Identify which cell holds the provided text, then report its [X, Y] central coordinate. 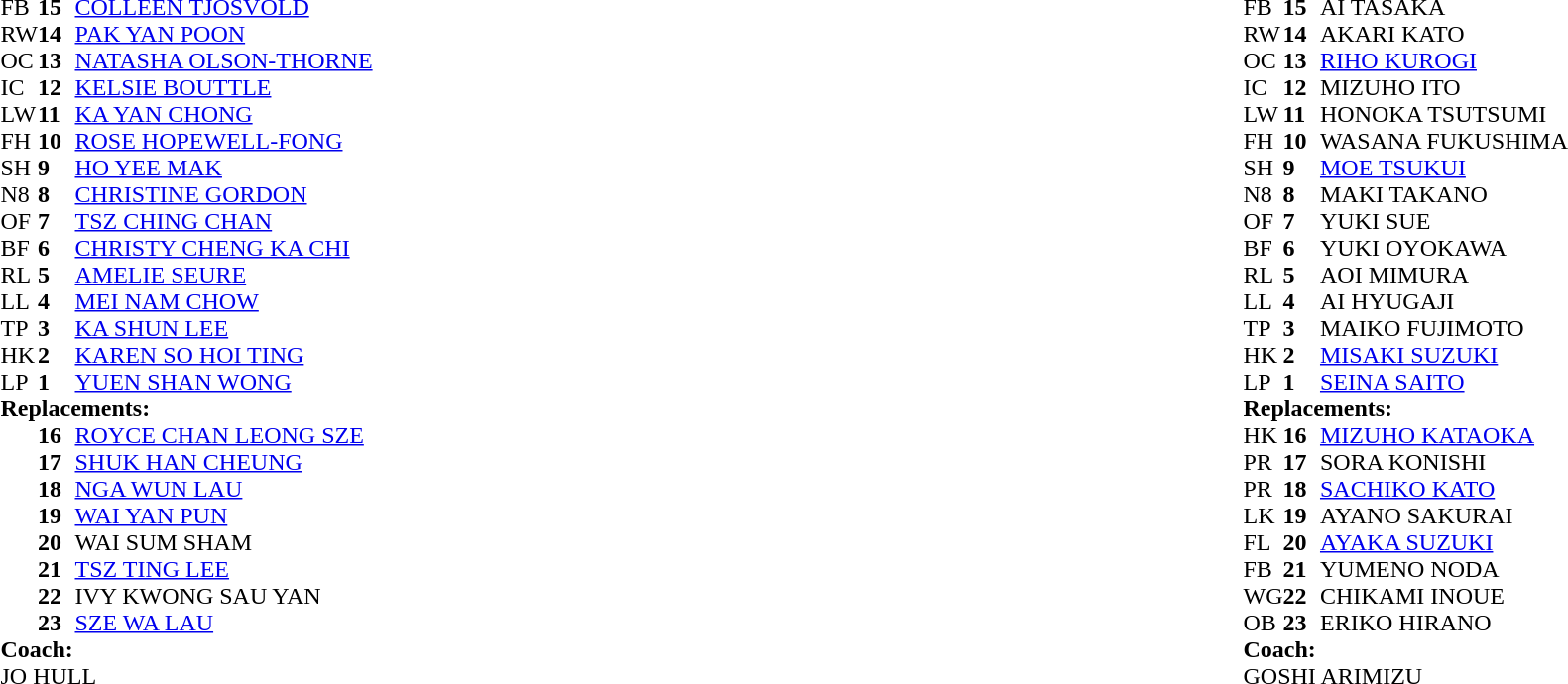
IVY KWONG SAU YAN [224, 597]
MEI NAM CHOW [224, 301]
NGA WUN LAU [224, 490]
AMELIE SEURE [224, 276]
MAIKO FUJIMOTO [1444, 329]
CHRISTINE GORDON [224, 194]
HO YEE MAK [224, 169]
AI HYUGAJI [1444, 301]
MIZUHO KATAOKA [1444, 436]
ROSE HOPEWELL-FONG [224, 141]
MISAKI SUZUKI [1444, 355]
WAI SUM SHAM [224, 543]
NATASHA OLSON-THORNE [224, 61]
CHRISTY CHENG KA CHI [224, 248]
AKARI KATO [1444, 34]
TSZ CHING CHAN [224, 222]
AYAKA SUZUKI [1444, 543]
AYANO SAKURAI [1444, 515]
AOI MIMURA [1444, 276]
MIZUHO ITO [1444, 87]
KELSIE BOUTTLE [224, 87]
KAREN SO HOI TING [224, 355]
MOE TSUKUI [1444, 169]
SACHIKO KATO [1444, 490]
FB [1263, 569]
WG [1263, 597]
KA SHUN LEE [224, 329]
YUMENO NODA [1444, 569]
CHIKAMI INOUE [1444, 597]
YUKI OYOKAWA [1444, 248]
YUEN SHAN WONG [224, 383]
MAKI TAKANO [1444, 194]
KA YAN CHONG [224, 115]
HONOKA TSUTSUMI [1444, 115]
WASANA FUKUSHIMA [1444, 141]
ERIKO HIRANO [1444, 623]
WAI YAN PUN [224, 515]
OB [1263, 623]
SHUK HAN CHEUNG [224, 462]
SEINA SAITO [1444, 383]
YUKI SUE [1444, 222]
ROYCE CHAN LEONG SZE [224, 436]
LK [1263, 515]
RIHO KUROGI [1444, 61]
SORA KONISHI [1444, 462]
FL [1263, 543]
SZE WA LAU [224, 623]
PAK YAN POON [224, 34]
TSZ TING LEE [224, 569]
